From the cell containing the given text, extract its center point as (x, y) coordinate. 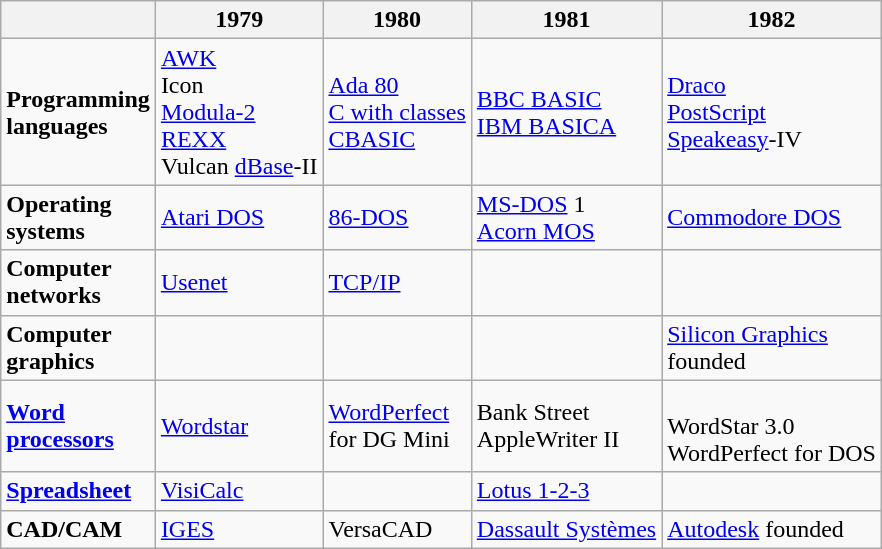
1982 (772, 20)
VersaCAD (397, 529)
Spreadsheet (78, 491)
Autodesk founded (772, 529)
Commodore DOS (772, 218)
1981 (566, 20)
Atari DOS (239, 218)
1980 (397, 20)
BBC BASICIBM BASICA (566, 112)
Dassault Systèmes (566, 529)
Silicon Graphicsfounded (772, 348)
DracoPostScriptSpeakeasy-IV (772, 112)
1979 (239, 20)
Bank StreetAppleWriter II (566, 426)
Ada 80C with classesCBASIC (397, 112)
Wordstar (239, 426)
TCP/IP (397, 282)
86-DOS (397, 218)
AWKIcon Modula-2REXXVulcan dBase-II (239, 112)
WordStar 3.0WordPerfect for DOS (772, 426)
Operatingsystems (78, 218)
MS-DOS 1Acorn MOS (566, 218)
VisiCalc (239, 491)
CAD/CAM (78, 529)
Usenet (239, 282)
Lotus 1-2-3 (566, 491)
Computergraphics (78, 348)
WordPerfect for DG Mini (397, 426)
Wordprocessors (78, 426)
Computernetworks (78, 282)
Programminglanguages (78, 112)
IGES (239, 529)
